Return the [x, y] coordinate for the center point of the cell that contains the specified text.  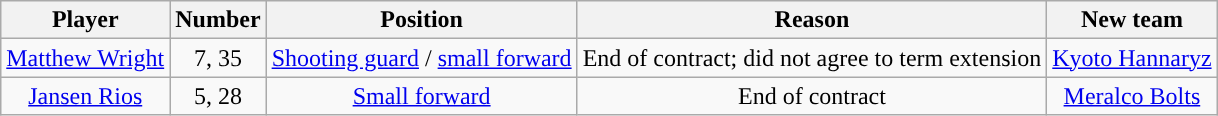
Small forward [422, 96]
Player [86, 20]
Position [422, 20]
5, 28 [218, 96]
Shooting guard / small forward [422, 58]
Matthew Wright [86, 58]
New team [1132, 20]
End of contract; did not agree to term extension [812, 58]
Reason [812, 20]
Meralco Bolts [1132, 96]
Jansen Rios [86, 96]
Number [218, 20]
Kyoto Hannaryz [1132, 58]
7, 35 [218, 58]
End of contract [812, 96]
